For the text-containing cell, return its midpoint in (x, y) coordinate format. 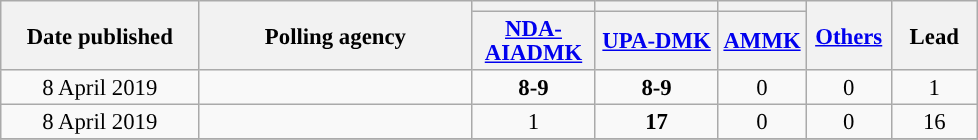
Lead (934, 36)
Date published (100, 36)
UPA-DMK (656, 42)
Others (849, 36)
Polling agency (336, 36)
17 (656, 122)
AMMK (762, 42)
NDA-AIADMK (534, 42)
16 (934, 122)
